Detect which cell encompasses the target text, then output its [X, Y] center coordinate. 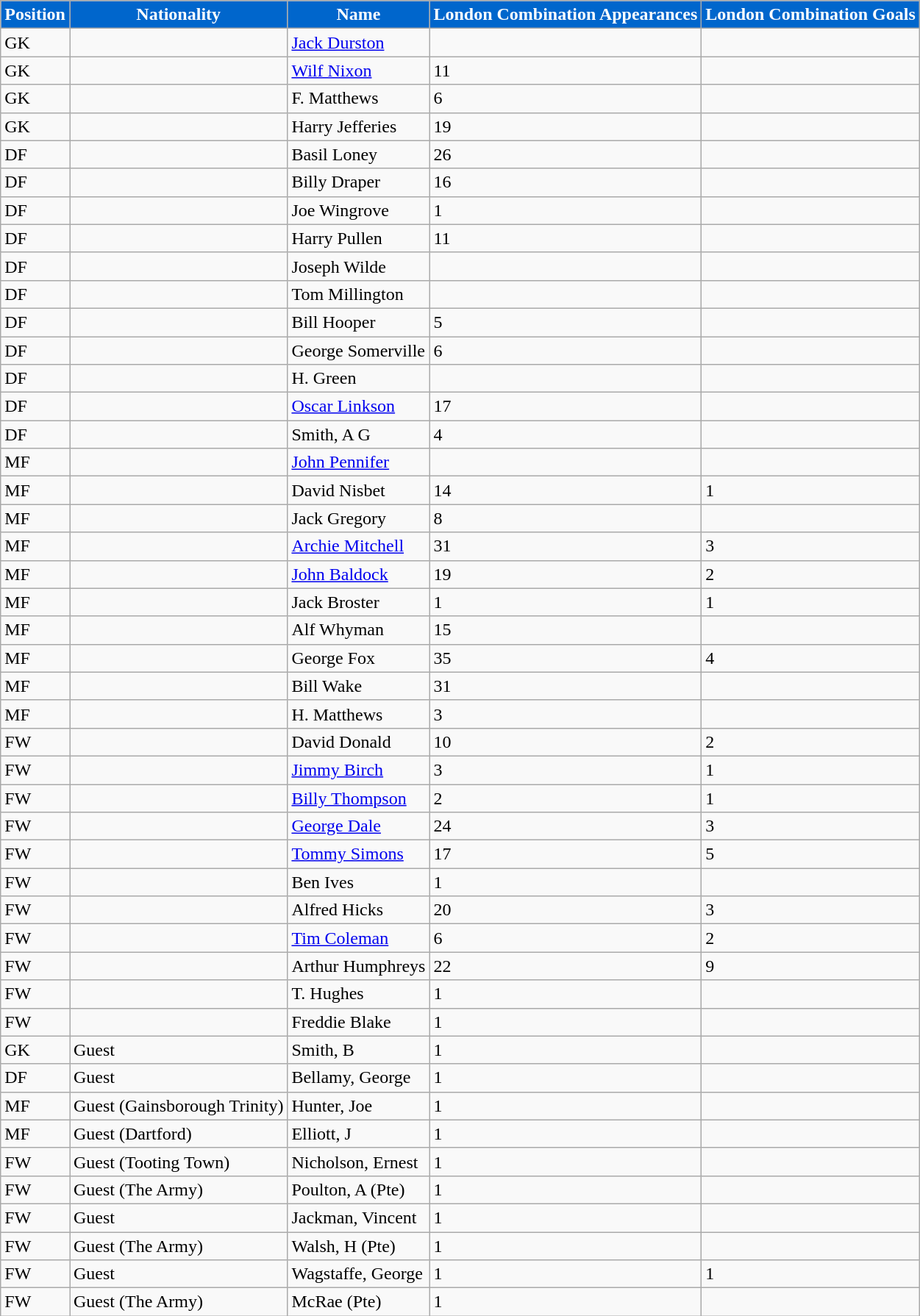
Name [359, 15]
Bellamy, George [359, 1078]
Nicholson, Ernest [359, 1162]
London Combination Appearances [566, 15]
20 [566, 910]
Position [35, 15]
Billy Thompson [359, 798]
Billy Draper [359, 182]
8 [566, 518]
Smith, A G [359, 435]
Jack Broster [359, 602]
London Combination Goals [810, 15]
Wagstaffe, George [359, 1274]
Harry Pullen [359, 238]
George Fox [359, 658]
22 [566, 966]
Archie Mitchell [359, 546]
Jackman, Vincent [359, 1217]
24 [566, 826]
15 [566, 630]
David Nisbet [359, 490]
Basil Loney [359, 154]
9 [810, 966]
Jimmy Birch [359, 770]
14 [566, 490]
Joe Wingrove [359, 210]
Jack Durston [359, 43]
David Donald [359, 742]
Harry Jefferies [359, 126]
T. Hughes [359, 994]
Bill Wake [359, 686]
Oscar Linkson [359, 407]
Wilf Nixon [359, 71]
Guest (Dartford) [178, 1134]
10 [566, 742]
26 [566, 154]
McRae (Pte) [359, 1302]
Nationality [178, 15]
35 [566, 658]
Tim Coleman [359, 938]
Alf Whyman [359, 630]
George Somerville [359, 351]
Joseph Wilde [359, 266]
Smith, B [359, 1050]
John Pennifer [359, 462]
Arthur Humphreys [359, 966]
Elliott, J [359, 1134]
Ben Ives [359, 882]
Guest (Gainsborough Trinity) [178, 1106]
16 [566, 182]
H. Green [359, 379]
John Baldock [359, 574]
Poulton, A (Pte) [359, 1190]
Guest (Tooting Town) [178, 1162]
Freddie Blake [359, 1022]
Bill Hooper [359, 322]
Alfred Hicks [359, 910]
Walsh, H (Pte) [359, 1246]
George Dale [359, 826]
F. Matthews [359, 99]
Tommy Simons [359, 854]
H. Matthews [359, 714]
Jack Gregory [359, 518]
Hunter, Joe [359, 1106]
Tom Millington [359, 294]
